Find where the given text appears and provide that cell's center as (X, Y) coordinate. 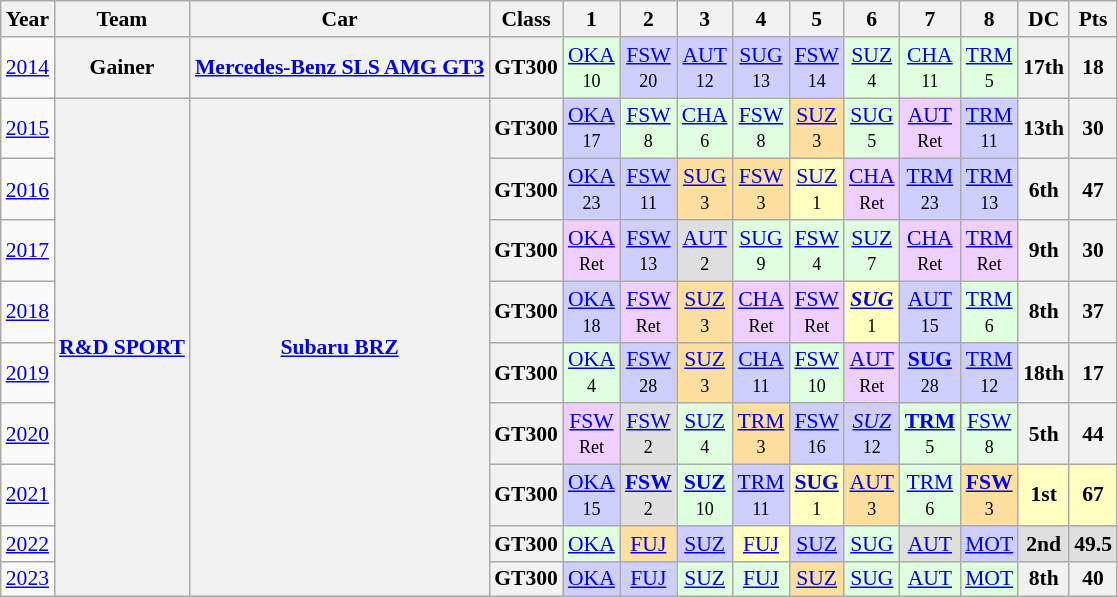
1 (592, 19)
SUG5 (872, 128)
TRM3 (760, 434)
SUG3 (705, 190)
6th (1044, 190)
5 (816, 19)
OKA17 (592, 128)
TRM12 (989, 372)
Mercedes-Benz SLS AMG GT3 (340, 68)
2 (648, 19)
OKA23 (592, 190)
R&D SPORT (122, 348)
SUZ1 (816, 190)
SUG28 (930, 372)
AUT2 (705, 250)
TRMRet (989, 250)
OKA15 (592, 496)
FSW4 (816, 250)
49.5 (1093, 544)
47 (1093, 190)
OKARet (592, 250)
SUZ7 (872, 250)
OKA4 (592, 372)
4 (760, 19)
Pts (1093, 19)
FSW16 (816, 434)
CHA6 (705, 128)
Year (28, 19)
6 (872, 19)
2022 (28, 544)
37 (1093, 312)
7 (930, 19)
TRM23 (930, 190)
17 (1093, 372)
2020 (28, 434)
OKA10 (592, 68)
40 (1093, 579)
3 (705, 19)
2023 (28, 579)
OKA18 (592, 312)
18th (1044, 372)
2019 (28, 372)
18 (1093, 68)
SUG9 (760, 250)
SUG13 (760, 68)
17th (1044, 68)
FSW20 (648, 68)
44 (1093, 434)
FSW11 (648, 190)
2nd (1044, 544)
Car (340, 19)
1st (1044, 496)
2018 (28, 312)
2014 (28, 68)
13th (1044, 128)
SUZ10 (705, 496)
9th (1044, 250)
Team (122, 19)
DC (1044, 19)
AUT15 (930, 312)
2021 (28, 496)
Subaru BRZ (340, 348)
8 (989, 19)
2016 (28, 190)
TRM13 (989, 190)
67 (1093, 496)
SUZ12 (872, 434)
2017 (28, 250)
AUT3 (872, 496)
5th (1044, 434)
FSW10 (816, 372)
Class (526, 19)
FSW13 (648, 250)
2015 (28, 128)
AUT12 (705, 68)
Gainer (122, 68)
FSW28 (648, 372)
FSW14 (816, 68)
